Capture the cell that displays the provided text and extract its [X, Y] central coordinate. 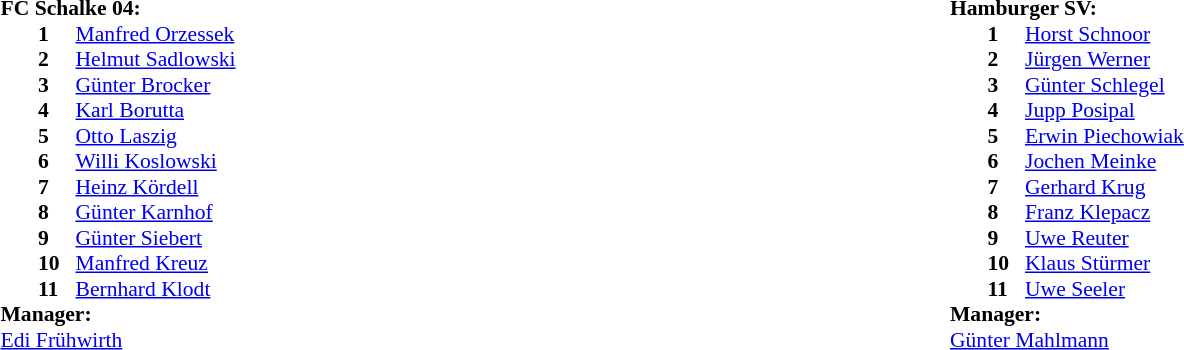
Bernhard Klodt [156, 289]
Horst Schnoor [1104, 34]
Günter Karnhof [156, 213]
Franz Klepacz [1104, 213]
Otto Laszig [156, 136]
Karl Borutta [156, 111]
Heinz Kördell [156, 187]
Manfred Orzessek [156, 34]
Jupp Posipal [1104, 111]
Willi Koslowski [156, 161]
Günter Schlegel [1104, 85]
Günter Brocker [156, 85]
Uwe Seeler [1104, 289]
Jürgen Werner [1104, 59]
Helmut Sadlowski [156, 59]
Manfred Kreuz [156, 263]
Uwe Reuter [1104, 238]
Jochen Meinke [1104, 161]
Klaus Stürmer [1104, 263]
Gerhard Krug [1104, 187]
Günter Siebert [156, 238]
Erwin Piechowiak [1104, 136]
